Return the [x, y] coordinate for the center point of the cell that contains the specified text.  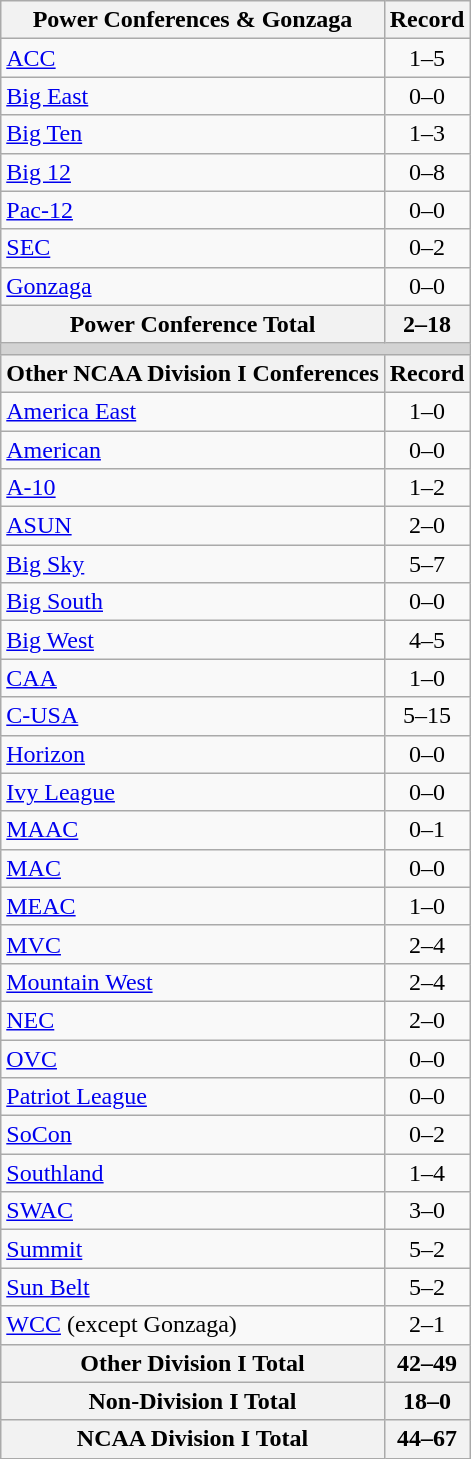
0–1 [427, 830]
42–49 [427, 1363]
Big West [193, 640]
Mountain West [193, 982]
Power Conferences & Gonzaga [193, 20]
Non-Division I Total [193, 1401]
1–3 [427, 134]
Southland [193, 1173]
44–67 [427, 1439]
2–18 [427, 324]
CAA [193, 678]
Big South [193, 602]
NCAA Division I Total [193, 1439]
SEC [193, 248]
ACC [193, 58]
Big 12 [193, 172]
Horizon [193, 754]
MVC [193, 944]
Big Sky [193, 564]
SoCon [193, 1135]
1–2 [427, 488]
Pac-12 [193, 210]
A-10 [193, 488]
NEC [193, 1020]
WCC (except Gonzaga) [193, 1325]
MAAC [193, 830]
Ivy League [193, 792]
2–1 [427, 1325]
Summit [193, 1249]
1–5 [427, 58]
Patriot League [193, 1097]
Other NCAA Division I Conferences [193, 373]
Other Division I Total [193, 1363]
1–4 [427, 1173]
SWAC [193, 1211]
Gonzaga [193, 286]
Big Ten [193, 134]
18–0 [427, 1401]
C-USA [193, 716]
3–0 [427, 1211]
0–8 [427, 172]
Power Conference Total [193, 324]
Sun Belt [193, 1287]
OVC [193, 1059]
MAC [193, 868]
ASUN [193, 526]
5–15 [427, 716]
MEAC [193, 906]
America East [193, 411]
Big East [193, 96]
4–5 [427, 640]
5–7 [427, 564]
American [193, 449]
